Provide the [X, Y] coordinate of the cell's center where the given text is located.  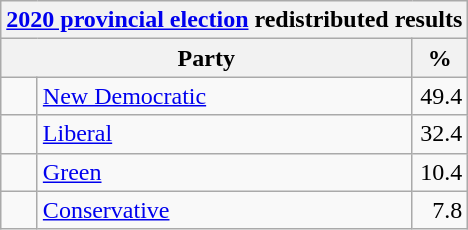
% [440, 58]
Liberal [224, 134]
10.4 [440, 172]
Green [224, 172]
Party [206, 58]
Conservative [224, 210]
32.4 [440, 134]
2020 provincial election redistributed results [234, 20]
49.4 [440, 96]
New Democratic [224, 96]
7.8 [440, 210]
